Determine the [x, y] coordinate at the center of the cell enclosing the given text.  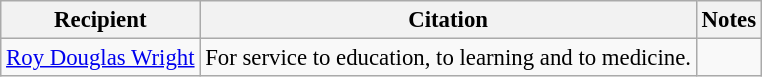
Roy Douglas Wright [100, 58]
For service to education, to learning and to medicine. [448, 58]
Recipient [100, 20]
Notes [728, 20]
Citation [448, 20]
